Return (X, Y) of the center of cell containing provided text 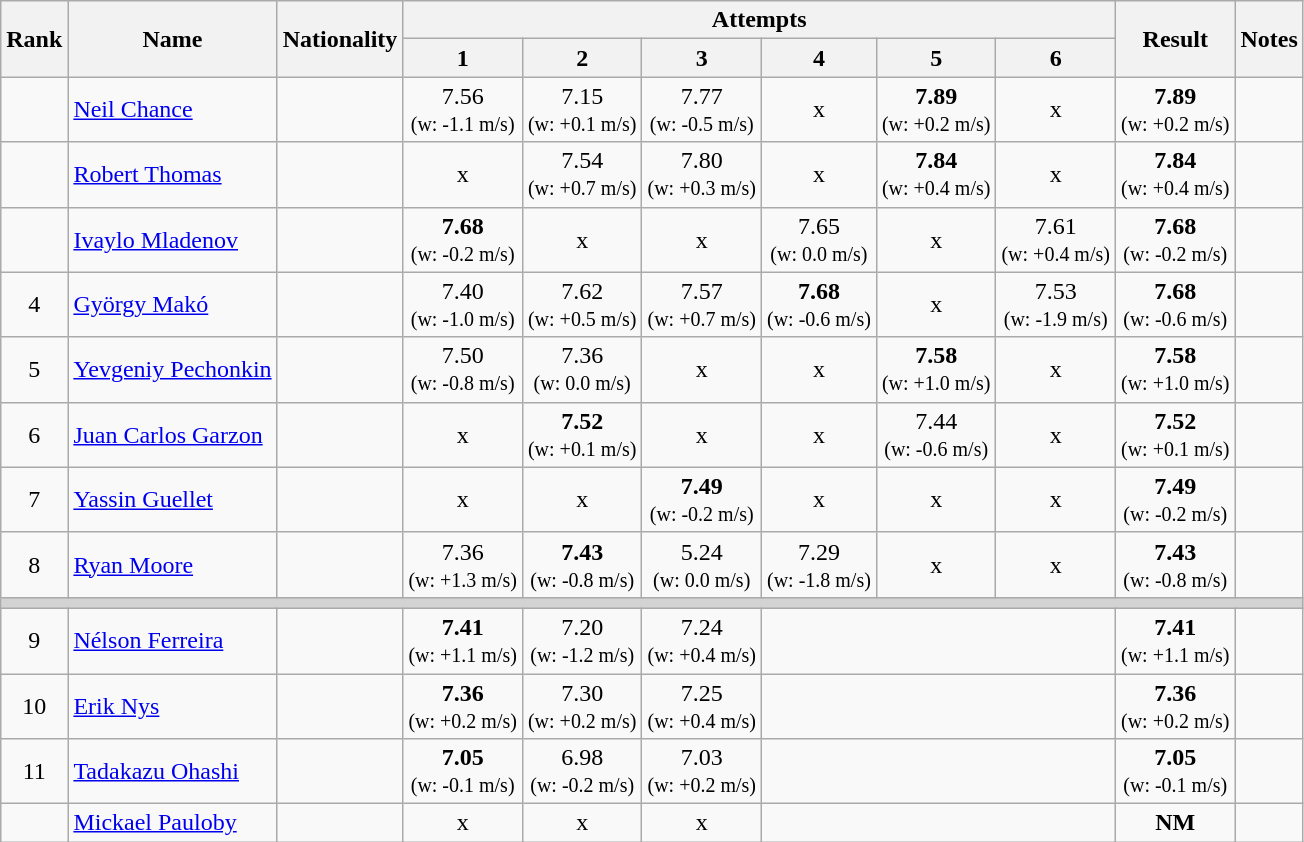
7.58(w: +1.0 m/s) (936, 370)
Ivaylo Mladenov (172, 240)
7.43 (w: -0.8 m/s) (1175, 564)
7.56(w: -1.1 m/s) (463, 110)
7.77(w: -0.5 m/s) (702, 110)
Nélson Ferreira (172, 640)
7.84 (w: +0.4 m/s) (1175, 174)
7.20(w: -1.2 m/s) (582, 640)
7.36(w: +1.3 m/s) (463, 564)
7.25(w: +0.4 m/s) (702, 706)
György Makó (172, 304)
1 (463, 58)
NM (1175, 823)
8 (34, 564)
11 (34, 772)
7.36 (w: +0.2 m/s) (1175, 706)
7.43(w: -0.8 m/s) (582, 564)
Tadakazu Ohashi (172, 772)
2 (582, 58)
7.89(w: +0.2 m/s) (936, 110)
Ryan Moore (172, 564)
7.05 (w: -0.1 m/s) (1175, 772)
7 (34, 500)
Attempts (760, 20)
7.80(w: +0.3 m/s) (702, 174)
5.24(w: 0.0 m/s) (702, 564)
7.61(w: +0.4 m/s) (1056, 240)
7.29(w: -1.8 m/s) (818, 564)
Neil Chance (172, 110)
Robert Thomas (172, 174)
Notes (1269, 39)
7.15(w: +0.1 m/s) (582, 110)
Result (1175, 39)
7.68(w: -0.6 m/s) (818, 304)
Yassin Guellet (172, 500)
7.52(w: +0.1 m/s) (582, 434)
Rank (34, 39)
7.68 (w: -0.2 m/s) (1175, 240)
6.98(w: -0.2 m/s) (582, 772)
Name (172, 39)
7.89 (w: +0.2 m/s) (1175, 110)
7.84(w: +0.4 m/s) (936, 174)
7.24(w: +0.4 m/s) (702, 640)
7.68 (w: -0.6 m/s) (1175, 304)
7.68(w: -0.2 m/s) (463, 240)
3 (702, 58)
7.30(w: +0.2 m/s) (582, 706)
7.52 (w: +0.1 m/s) (1175, 434)
7.57(w: +0.7 m/s) (702, 304)
10 (34, 706)
7.44(w: -0.6 m/s) (936, 434)
7.58 (w: +1.0 m/s) (1175, 370)
Juan Carlos Garzon (172, 434)
Nationality (340, 39)
Yevgeniy Pechonkin (172, 370)
9 (34, 640)
7.40(w: -1.0 m/s) (463, 304)
7.53(w: -1.9 m/s) (1056, 304)
7.49 (w: -0.2 m/s) (1175, 500)
7.62(w: +0.5 m/s) (582, 304)
7.05(w: -0.1 m/s) (463, 772)
7.41(w: +1.1 m/s) (463, 640)
7.50(w: -0.8 m/s) (463, 370)
Erik Nys (172, 706)
Mickael Pauloby (172, 823)
7.41 (w: +1.1 m/s) (1175, 640)
7.49(w: -0.2 m/s) (702, 500)
7.03(w: +0.2 m/s) (702, 772)
7.65(w: 0.0 m/s) (818, 240)
7.54(w: +0.7 m/s) (582, 174)
7.36(w: +0.2 m/s) (463, 706)
7.36(w: 0.0 m/s) (582, 370)
